Detect which cell encompasses the target text, then output its (X, Y) center coordinate. 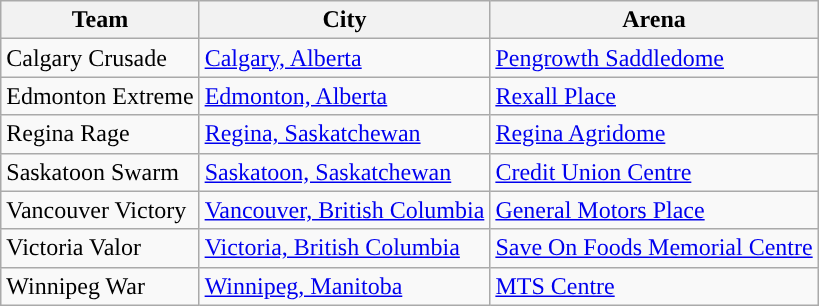
Saskatoon Swarm (100, 172)
Calgary, Alberta (344, 58)
Pengrowth Saddledome (654, 58)
Victoria Valor (100, 248)
Regina Agridome (654, 134)
Saskatoon, Saskatchewan (344, 172)
MTS Centre (654, 286)
Team (100, 20)
Edmonton, Alberta (344, 96)
General Motors Place (654, 210)
Rexall Place (654, 96)
Victoria, British Columbia (344, 248)
Regina Rage (100, 134)
Save On Foods Memorial Centre (654, 248)
Vancouver Victory (100, 210)
Vancouver, British Columbia (344, 210)
Edmonton Extreme (100, 96)
Regina, Saskatchewan (344, 134)
City (344, 20)
Winnipeg War (100, 286)
Arena (654, 20)
Winnipeg, Manitoba (344, 286)
Credit Union Centre (654, 172)
Calgary Crusade (100, 58)
